Capture the cell that displays the provided text and extract its (X, Y) central coordinate. 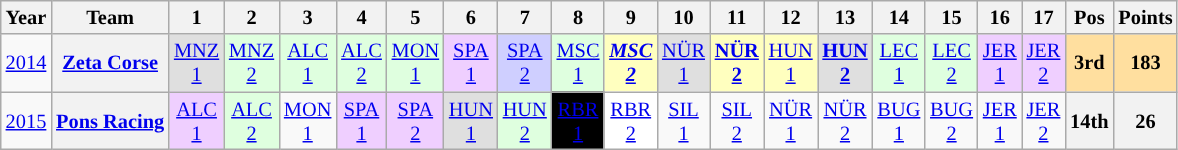
9 (630, 17)
Year (26, 17)
5 (416, 17)
7 (525, 17)
MSC2 (630, 63)
183 (1145, 63)
3 (308, 17)
15 (952, 17)
Zeta Corse (110, 63)
SIL2 (737, 121)
12 (791, 17)
4 (361, 17)
Points (1145, 17)
14th (1089, 121)
BUG1 (898, 121)
BUG2 (952, 121)
Pons Racing (110, 121)
SIL1 (684, 121)
14 (898, 17)
MNZ1 (196, 63)
16 (1000, 17)
17 (1044, 17)
2015 (26, 121)
RBR1 (578, 121)
6 (471, 17)
MNZ2 (252, 63)
LEC1 (898, 63)
Team (110, 17)
2014 (26, 63)
Pos (1089, 17)
LEC2 (952, 63)
8 (578, 17)
RBR2 (630, 121)
3rd (1089, 63)
1 (196, 17)
11 (737, 17)
10 (684, 17)
MSC1 (578, 63)
26 (1145, 121)
13 (846, 17)
2 (252, 17)
